Pinpoint the cell where the given text exists, returning its [x, y] midpoint coordinate. 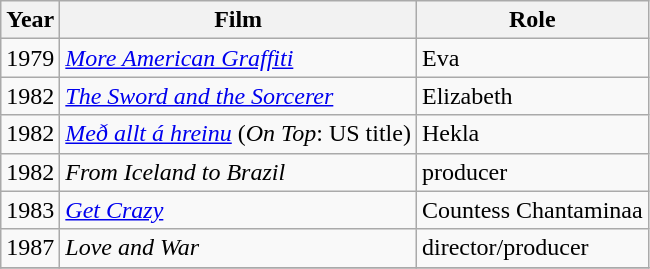
Countess Chantaminaa [532, 210]
director/producer [532, 248]
1979 [30, 58]
Með allt á hreinu (On Top: US title) [238, 134]
Film [238, 20]
The Sword and the Sorcerer [238, 96]
Elizabeth [532, 96]
Eva [532, 58]
Year [30, 20]
1987 [30, 248]
Love and War [238, 248]
producer [532, 172]
More American Graffiti [238, 58]
From Iceland to Brazil [238, 172]
1983 [30, 210]
Role [532, 20]
Hekla [532, 134]
Get Crazy [238, 210]
